Provide the [X, Y] coordinate of the cell's center where the given text is located.  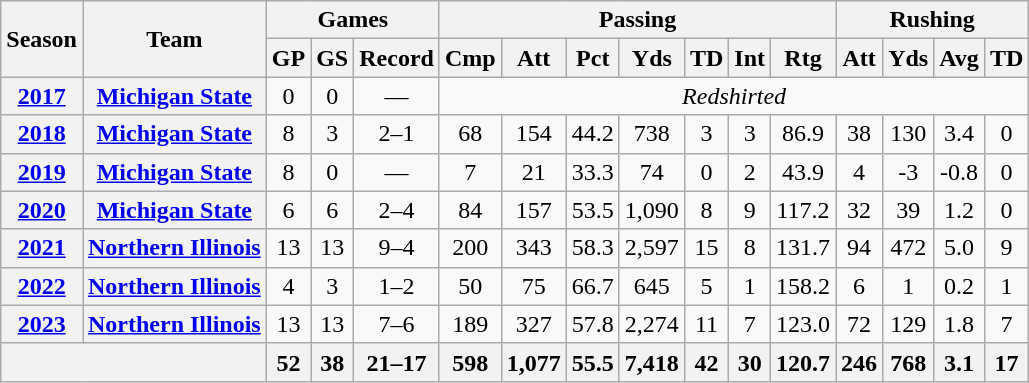
52 [288, 362]
Redshirted [734, 96]
-0.8 [960, 172]
131.7 [804, 248]
2,274 [652, 324]
3.1 [960, 362]
2017 [42, 96]
Rtg [804, 58]
246 [860, 362]
84 [470, 210]
30 [750, 362]
2018 [42, 134]
Int [750, 58]
157 [534, 210]
3.4 [960, 134]
158.2 [804, 286]
-3 [908, 172]
7,418 [652, 362]
53.5 [592, 210]
120.7 [804, 362]
33.3 [592, 172]
1.8 [960, 324]
72 [860, 324]
2021 [42, 248]
43.9 [804, 172]
Rushing [932, 20]
9–4 [397, 248]
Avg [960, 58]
Pct [592, 58]
0.2 [960, 286]
117.2 [804, 210]
5 [706, 286]
44.2 [592, 134]
1,077 [534, 362]
200 [470, 248]
472 [908, 248]
Team [174, 39]
598 [470, 362]
11 [706, 324]
130 [908, 134]
75 [534, 286]
327 [534, 324]
57.8 [592, 324]
2019 [42, 172]
Record [397, 58]
154 [534, 134]
1–2 [397, 286]
343 [534, 248]
129 [908, 324]
2–4 [397, 210]
1,090 [652, 210]
50 [470, 286]
58.3 [592, 248]
15 [706, 248]
123.0 [804, 324]
Passing [637, 20]
1.2 [960, 210]
768 [908, 362]
Cmp [470, 58]
94 [860, 248]
2022 [42, 286]
GP [288, 58]
5.0 [960, 248]
645 [652, 286]
2–1 [397, 134]
32 [860, 210]
Season [42, 39]
17 [1006, 362]
55.5 [592, 362]
2023 [42, 324]
21 [534, 172]
39 [908, 210]
2 [750, 172]
7–6 [397, 324]
189 [470, 324]
GS [332, 58]
74 [652, 172]
86.9 [804, 134]
2020 [42, 210]
68 [470, 134]
66.7 [592, 286]
738 [652, 134]
21–17 [397, 362]
2,597 [652, 248]
Games [352, 20]
42 [706, 362]
